Output the [X, Y] coordinate of the center of the cell containing the given text.  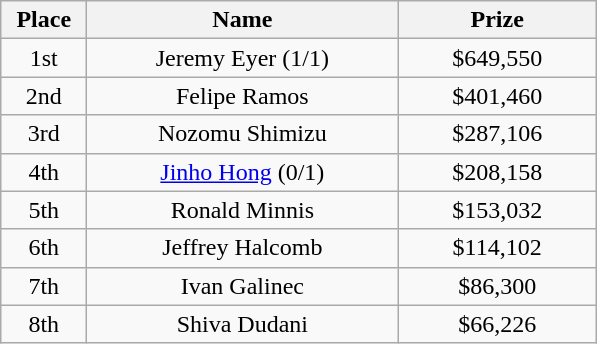
Jeffrey Halcomb [242, 248]
2nd [44, 96]
Jeremy Eyer (1/1) [242, 58]
6th [44, 248]
3rd [44, 134]
7th [44, 286]
$649,550 [498, 58]
$287,106 [498, 134]
Name [242, 20]
Ronald Minnis [242, 210]
1st [44, 58]
$66,226 [498, 324]
Jinho Hong (0/1) [242, 172]
$86,300 [498, 286]
Nozomu Shimizu [242, 134]
$208,158 [498, 172]
Felipe Ramos [242, 96]
Ivan Galinec [242, 286]
$153,032 [498, 210]
Place [44, 20]
Shiva Dudani [242, 324]
Prize [498, 20]
$114,102 [498, 248]
$401,460 [498, 96]
8th [44, 324]
5th [44, 210]
4th [44, 172]
